Provide the (X, Y) coordinate of the cell's center where the given text is located.  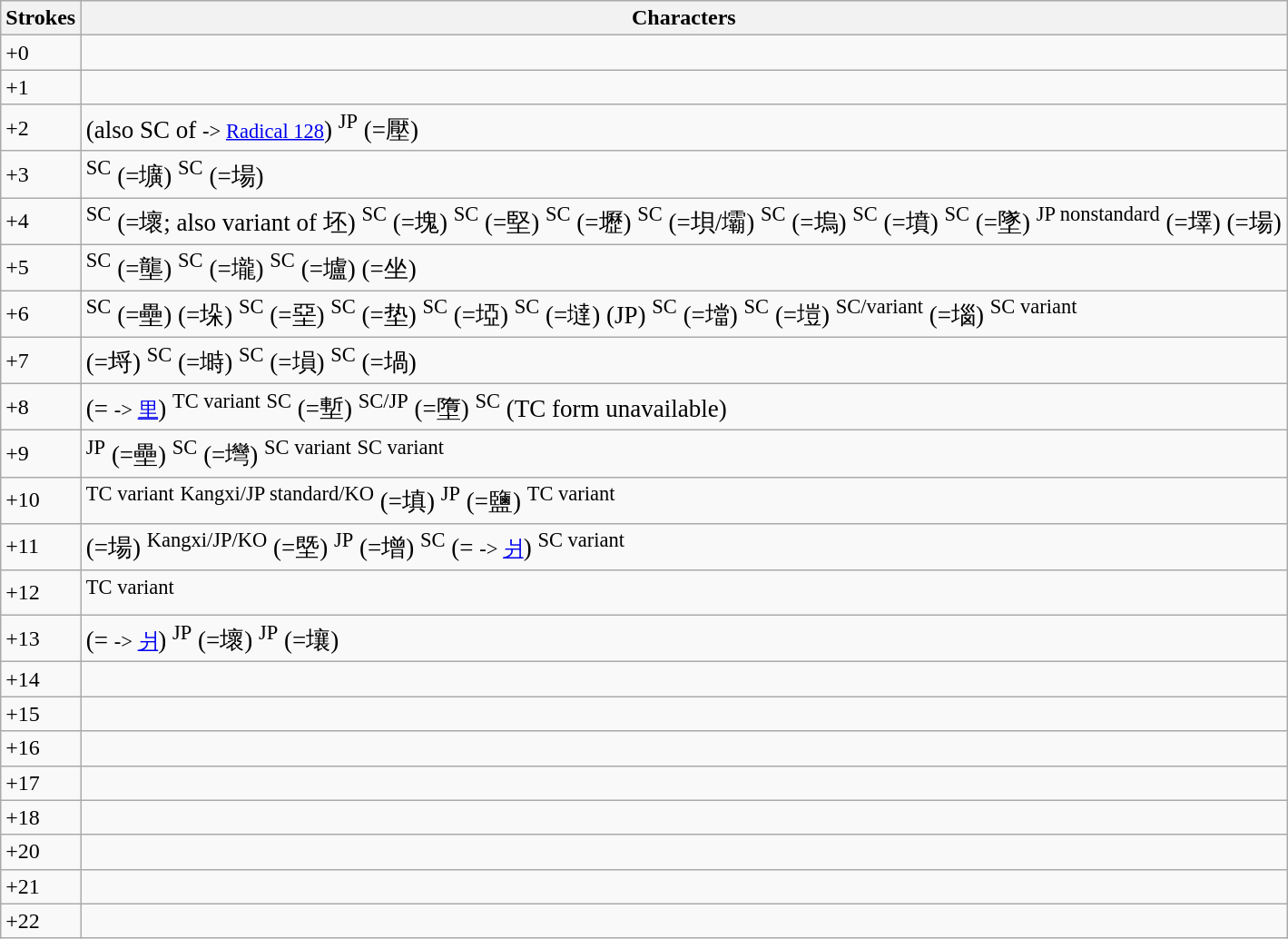
+4 (41, 222)
+6 (41, 314)
+20 (41, 852)
JP (=壘) SC (=壪) SC variant SC variant (684, 454)
(= -> 里) TC variant SC (=塹) SC/JP (=墮) SC (TC form unavailable) (684, 407)
+11 (41, 547)
+5 (41, 267)
SC (=壞; also variant of 坯) SC (=塊) SC (=堅) SC (=壢) SC (=垻/壩) SC (=塢) SC (=墳) SC (=墜) JP nonstandard (=墿) (=場) (684, 222)
+9 (41, 454)
TC variant (684, 593)
+13 (41, 639)
Strokes (41, 18)
+22 (41, 921)
SC (=壙) SC (=場) (684, 174)
+12 (41, 593)
Characters (684, 18)
(=場) Kangxi/JP/KO (=塈) JP (=增) SC (= -> 爿) SC variant (684, 547)
(also SC of -> Radical 128) JP (=壓) (684, 127)
+1 (41, 87)
+7 (41, 360)
(=埒) SC (=塒) SC (=塤) SC (=堝) (684, 360)
+18 (41, 817)
+10 (41, 499)
TC variant Kangxi/JP standard/KO (=填) JP (=鹽) TC variant (684, 499)
+8 (41, 407)
+17 (41, 783)
+0 (41, 53)
(= -> 爿) JP (=壞) JP (=壤) (684, 639)
+3 (41, 174)
+14 (41, 679)
+21 (41, 886)
+16 (41, 748)
SC (=壘) (=垛) SC (=堊) SC (=垫) SC (=埡) SC (=墶) (JP) SC (=壋) SC (=塏) SC/variant (=堖) SC variant (684, 314)
+15 (41, 714)
+2 (41, 127)
SC (=壟) SC (=壠) SC (=壚) (=坐) (684, 267)
